Locate the cell with the specified text and output its [x, y] center coordinate. 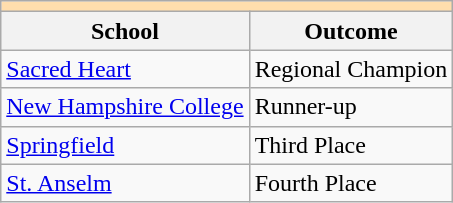
New Hampshire College [125, 107]
Fourth Place [351, 183]
School [125, 31]
Outcome [351, 31]
Springfield [125, 145]
Runner-up [351, 107]
Sacred Heart [125, 69]
St. Anselm [125, 183]
Regional Champion [351, 69]
Third Place [351, 145]
